Return the (X, Y) coordinate for the center point of the cell that contains the specified text.  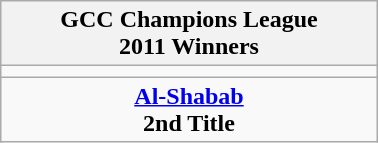
Al-Shabab2nd Title (189, 110)
GCC Champions League 2011 Winners (189, 34)
